Search for the cell housing the specified text and yield its [X, Y] center coordinate. 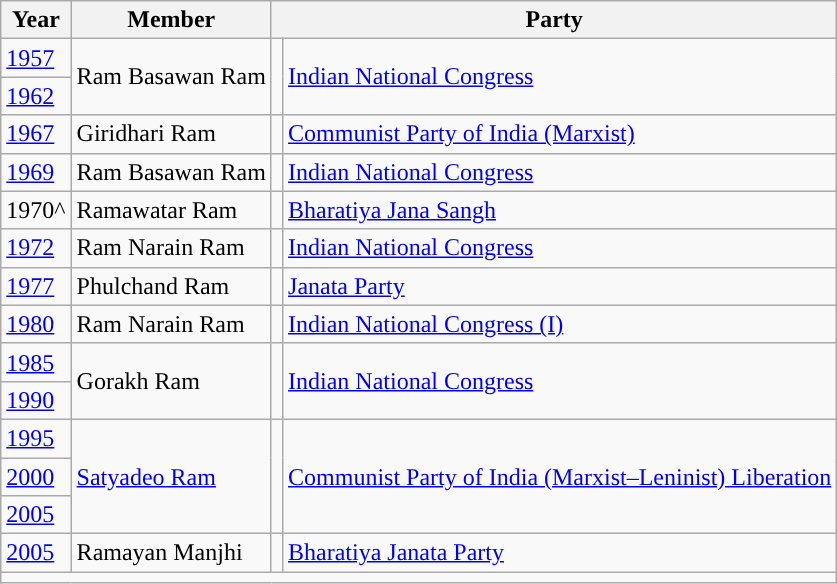
1985 [36, 362]
Ramayan Manjhi [171, 553]
Year [36, 20]
Giridhari Ram [171, 134]
1980 [36, 324]
Indian National Congress (I) [560, 324]
1970^ [36, 210]
Bharatiya Jana Sangh [560, 210]
Member [171, 20]
Gorakh Ram [171, 381]
1957 [36, 58]
1977 [36, 286]
Bharatiya Janata Party [560, 553]
1969 [36, 172]
Party [554, 20]
Phulchand Ram [171, 286]
Janata Party [560, 286]
Ramawatar Ram [171, 210]
1972 [36, 248]
1967 [36, 134]
Communist Party of India (Marxist–Leninist) Liberation [560, 476]
1990 [36, 400]
2000 [36, 477]
1962 [36, 96]
1995 [36, 438]
Communist Party of India (Marxist) [560, 134]
Satyadeo Ram [171, 476]
